Capture the cell that displays the provided text and extract its [X, Y] central coordinate. 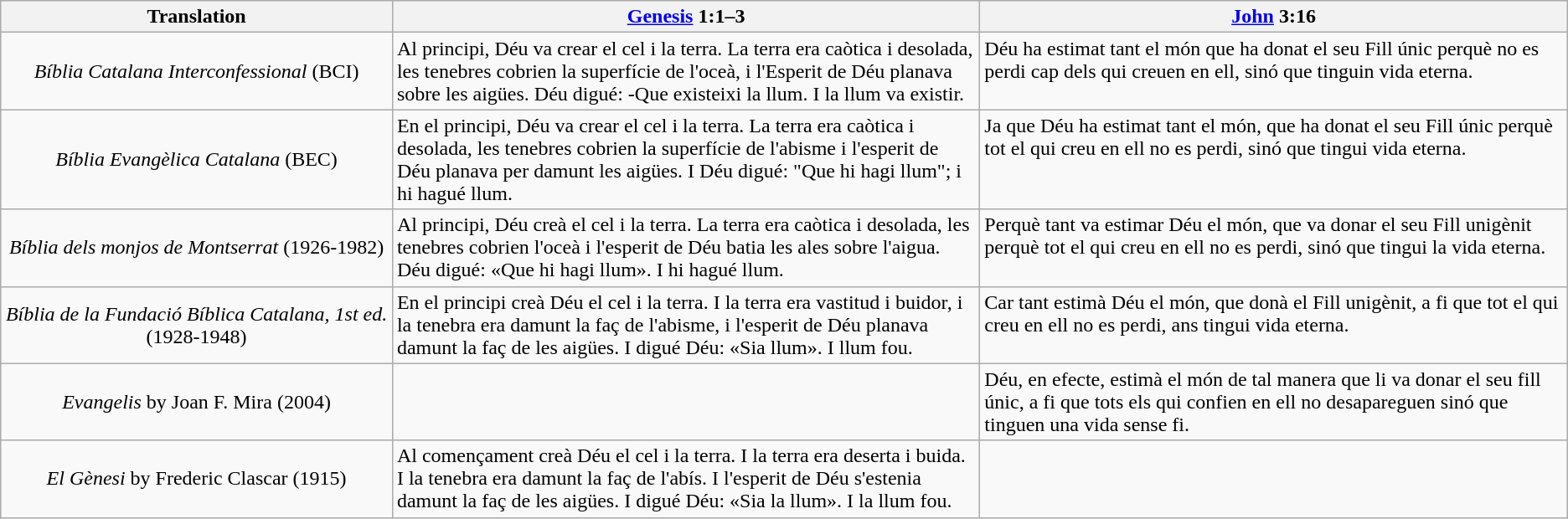
Perquè tant va estimar Déu el món, que va donar el seu Fill unigènit perquè tot el qui creu en ell no es perdi, sinó que tingui la vida eterna. [1273, 248]
Bíblia Evangèlica Catalana (BEC) [197, 159]
El Gènesi by Frederic Clascar (1915) [197, 479]
Déu ha estimat tant el món que ha donat el seu Fill únic perquè no es perdi cap dels qui creuen en ell, sinó que tinguin vida eterna. [1273, 71]
Translation [197, 17]
Bíblia de la Fundació Bíblica Catalana, 1st ed. (1928-1948) [197, 325]
Evangelis by Joan F. Mira (2004) [197, 402]
Bíblia dels monjos de Montserrat (1926-1982) [197, 248]
Genesis 1:1–3 [685, 17]
John 3:16 [1273, 17]
Ja que Déu ha estimat tant el món, que ha donat el seu Fill únic perquè tot el qui creu en ell no es perdi, sinó que tingui vida eterna. [1273, 159]
Bíblia Catalana Interconfessional (BCI) [197, 71]
Car tant estimà Déu el món, que donà el Fill unigènit, a fi que tot el qui creu en ell no es perdi, ans tingui vida eterna. [1273, 325]
